Detect which cell encompasses the target text, then output its [x, y] center coordinate. 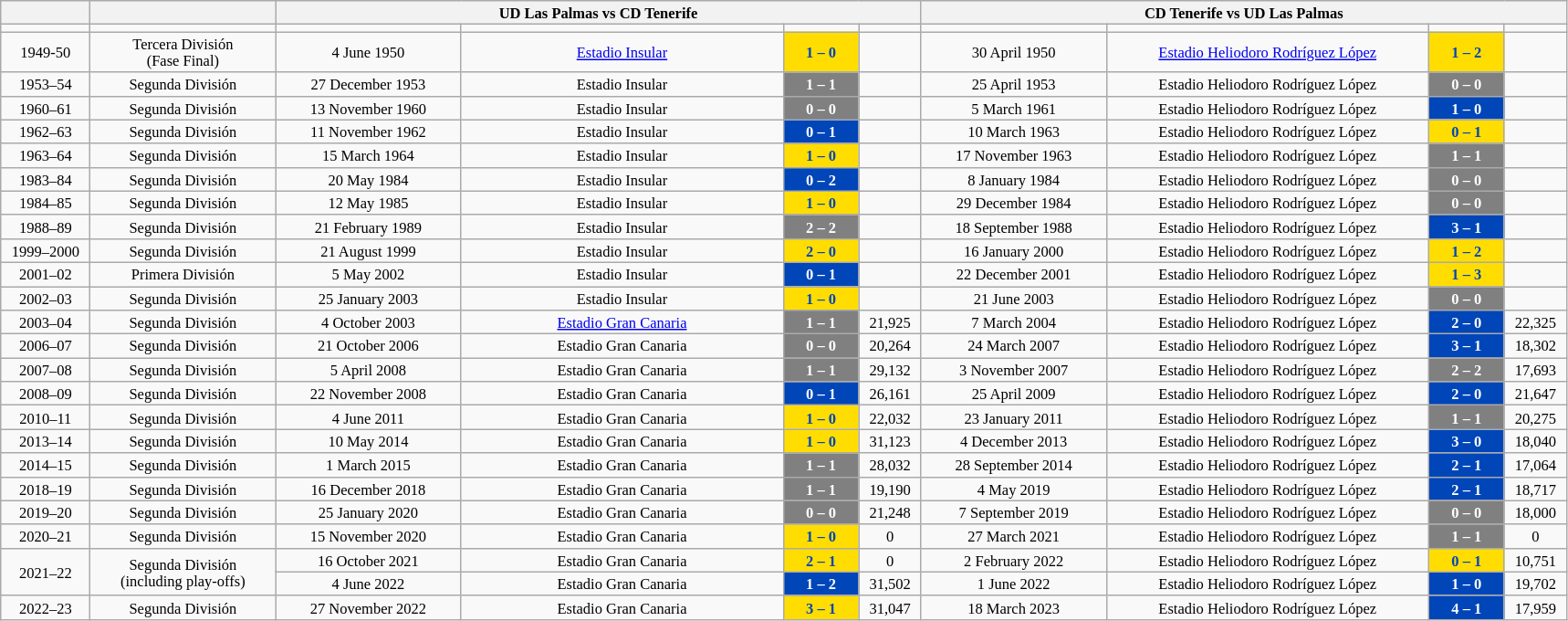
4 June 1950 [369, 52]
5 March 1961 [1013, 108]
4 October 2003 [369, 322]
1 – 3 [1466, 274]
1949-50 [46, 52]
18,000 [1535, 512]
21,647 [1535, 394]
11 November 1962 [369, 132]
21 October 2006 [369, 346]
19,702 [1535, 584]
4 December 2013 [1013, 441]
13 November 1960 [369, 108]
2013–14 [46, 441]
21 August 1999 [369, 250]
2019–20 [46, 512]
18 March 2023 [1013, 607]
15 March 1964 [369, 155]
2008–09 [46, 394]
4 June 2011 [369, 417]
2010–11 [46, 417]
31,123 [890, 441]
29 December 1984 [1013, 203]
1999–2000 [46, 250]
2 February 2022 [1013, 560]
16 October 2021 [369, 560]
CD Tenerife vs UD Las Palmas [1243, 13]
22 December 2001 [1013, 274]
17,693 [1535, 370]
18,717 [1535, 489]
1953–54 [46, 84]
10,751 [1535, 560]
2018–19 [46, 489]
2020–21 [46, 536]
21 June 2003 [1013, 299]
22,325 [1535, 322]
2007–08 [46, 370]
20 May 1984 [369, 179]
21,925 [890, 322]
1960–61 [46, 108]
20,275 [1535, 417]
4 – 1 [1466, 607]
28 September 2014 [1013, 465]
21 February 1989 [369, 226]
Primera División [183, 274]
1 March 2015 [369, 465]
25 April 2009 [1013, 394]
5 April 2008 [369, 370]
25 January 2003 [369, 299]
25 April 1953 [1013, 84]
1 June 2022 [1013, 584]
2021–22 [46, 572]
1983–84 [46, 179]
1962–63 [46, 132]
17,959 [1535, 607]
17,064 [1535, 465]
10 March 1963 [1013, 132]
17 November 1963 [1013, 155]
4 June 2022 [369, 584]
3 November 2007 [1013, 370]
3 – 0 [1466, 441]
8 January 1984 [1013, 179]
1984–85 [46, 203]
2003–04 [46, 322]
27 March 2021 [1013, 536]
18 September 1988 [1013, 226]
1963–64 [46, 155]
23 January 2011 [1013, 417]
26,161 [890, 394]
18,040 [1535, 441]
2001–02 [46, 274]
20,264 [890, 346]
19,190 [890, 489]
21,248 [890, 512]
5 May 2002 [369, 274]
2006–07 [46, 346]
12 May 1985 [369, 203]
30 April 1950 [1013, 52]
24 March 2007 [1013, 346]
UD Las Palmas vs CD Tenerife [599, 13]
16 December 2018 [369, 489]
1988–89 [46, 226]
4 May 2019 [1013, 489]
2002–03 [46, 299]
31,047 [890, 607]
10 May 2014 [369, 441]
22 November 2008 [369, 394]
0 – 2 [821, 179]
25 January 2020 [369, 512]
27 December 1953 [369, 84]
7 September 2019 [1013, 512]
Segunda División(including play-offs) [183, 572]
22,032 [890, 417]
7 March 2004 [1013, 322]
2014–15 [46, 465]
16 January 2000 [1013, 250]
18,302 [1535, 346]
31,502 [890, 584]
15 November 2020 [369, 536]
27 November 2022 [369, 607]
2022–23 [46, 607]
29,132 [890, 370]
28,032 [890, 465]
Tercera División(Fase Final) [183, 52]
